Pinpoint the cell where the given text exists, returning its (X, Y) midpoint coordinate. 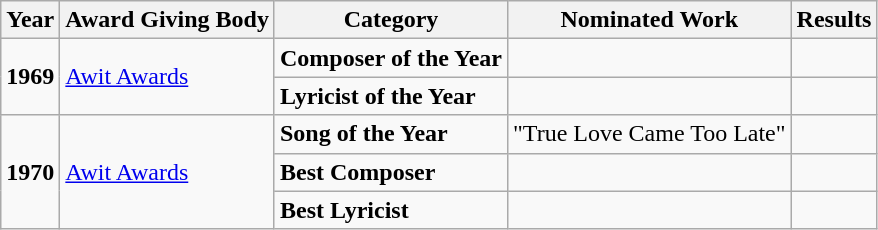
Song of the Year (390, 134)
Nominated Work (649, 20)
1969 (30, 77)
Best Lyricist (390, 210)
Best Composer (390, 172)
Results (834, 20)
Lyricist of the Year (390, 96)
Composer of the Year (390, 58)
Category (390, 20)
Year (30, 20)
Award Giving Body (168, 20)
1970 (30, 172)
"True Love Came Too Late" (649, 134)
